Detect which cell encompasses the target text, then output its (x, y) center coordinate. 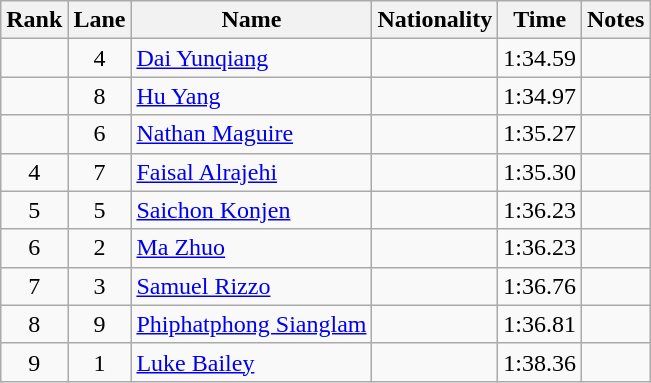
1 (100, 362)
Nationality (435, 20)
Hu Yang (252, 96)
2 (100, 248)
Ma Zhuo (252, 248)
1:34.97 (540, 96)
Nathan Maguire (252, 134)
Rank (34, 20)
3 (100, 286)
Lane (100, 20)
Time (540, 20)
1:34.59 (540, 58)
1:38.36 (540, 362)
Saichon Konjen (252, 210)
Name (252, 20)
Phiphatphong Sianglam (252, 324)
Samuel Rizzo (252, 286)
Dai Yunqiang (252, 58)
1:36.81 (540, 324)
1:35.27 (540, 134)
Faisal Alrajehi (252, 172)
Notes (615, 20)
1:35.30 (540, 172)
Luke Bailey (252, 362)
1:36.76 (540, 286)
